Capture the cell that displays the provided text and extract its [x, y] central coordinate. 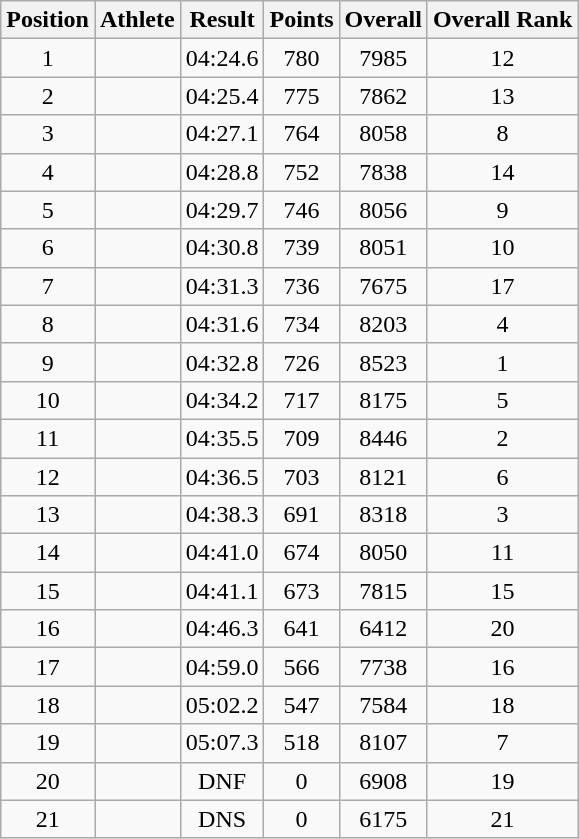
6175 [383, 819]
780 [302, 58]
566 [302, 667]
8107 [383, 743]
04:27.1 [222, 134]
8175 [383, 400]
Athlete [137, 20]
7675 [383, 286]
752 [302, 172]
7738 [383, 667]
7985 [383, 58]
8203 [383, 324]
DNS [222, 819]
7815 [383, 591]
04:25.4 [222, 96]
8056 [383, 210]
8446 [383, 438]
8058 [383, 134]
8318 [383, 515]
518 [302, 743]
775 [302, 96]
Points [302, 20]
04:59.0 [222, 667]
04:35.5 [222, 438]
673 [302, 591]
641 [302, 629]
6908 [383, 781]
7862 [383, 96]
05:02.2 [222, 705]
04:41.0 [222, 553]
04:29.7 [222, 210]
764 [302, 134]
734 [302, 324]
736 [302, 286]
703 [302, 477]
Position [48, 20]
Result [222, 20]
6412 [383, 629]
674 [302, 553]
04:31.6 [222, 324]
691 [302, 515]
04:38.3 [222, 515]
04:28.8 [222, 172]
Overall Rank [502, 20]
DNF [222, 781]
547 [302, 705]
04:46.3 [222, 629]
709 [302, 438]
8523 [383, 362]
739 [302, 248]
726 [302, 362]
04:34.2 [222, 400]
05:07.3 [222, 743]
04:36.5 [222, 477]
8051 [383, 248]
04:31.3 [222, 286]
7584 [383, 705]
7838 [383, 172]
746 [302, 210]
8050 [383, 553]
04:32.8 [222, 362]
8121 [383, 477]
Overall [383, 20]
04:24.6 [222, 58]
717 [302, 400]
04:41.1 [222, 591]
04:30.8 [222, 248]
